Scan for the cell matching the given text and deliver its [x, y] coordinate at center. 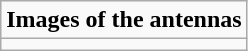
Images of the antennas [124, 20]
